From the cell containing the given text, extract its center point as (x, y) coordinate. 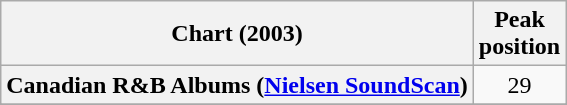
Chart (2003) (238, 34)
Canadian R&B Albums (Nielsen SoundScan) (238, 85)
29 (519, 85)
Peakposition (519, 34)
